From the cell containing the given text, extract its center point as (X, Y) coordinate. 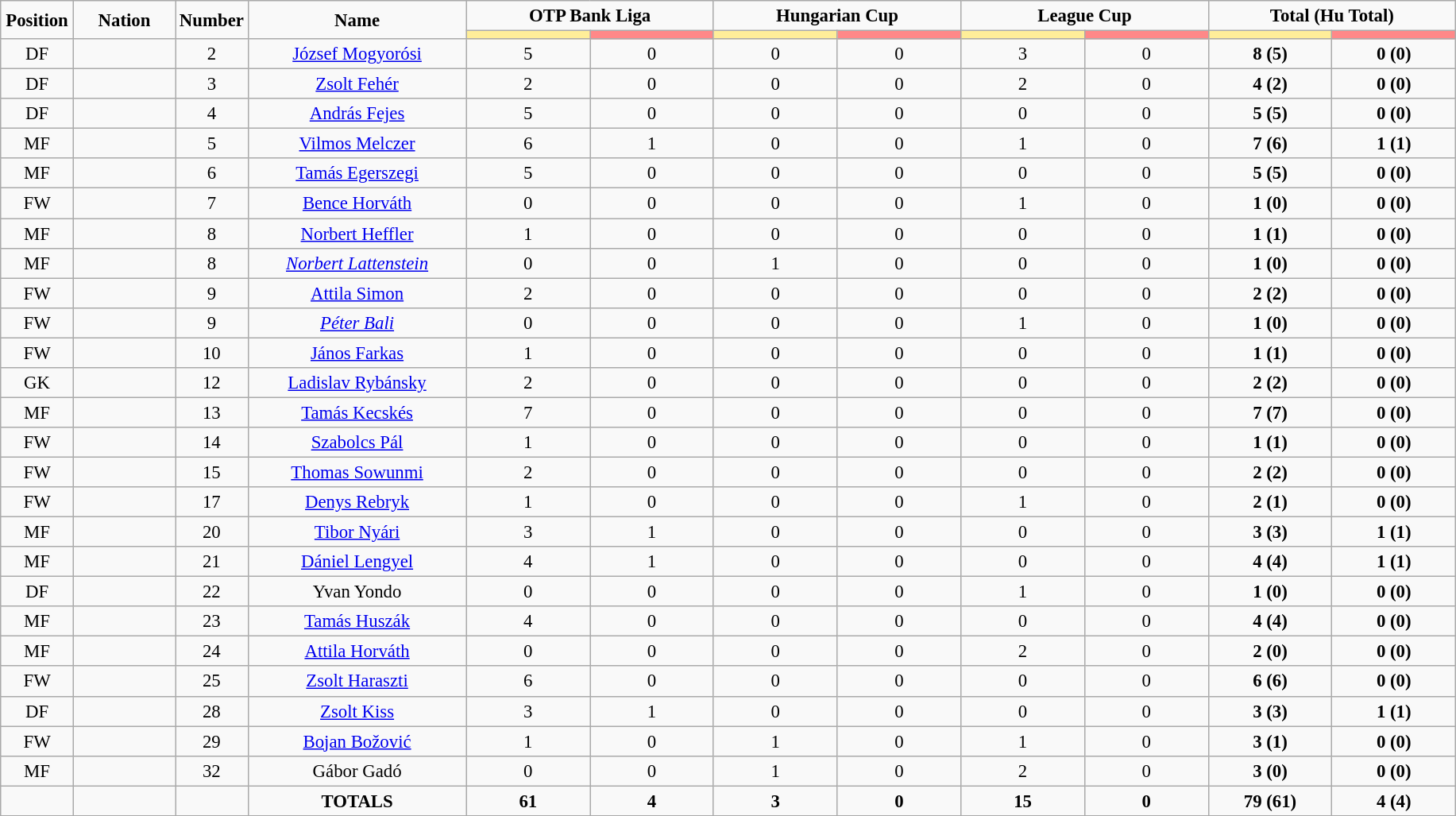
Norbert Heffler (357, 234)
János Farkas (357, 353)
Tamás Kecskés (357, 412)
Attila Horváth (357, 652)
András Fejes (357, 114)
24 (212, 652)
79 (61) (1270, 801)
3 (0) (1270, 771)
Vilmos Melczer (357, 144)
League Cup (1085, 16)
Bojan Božović (357, 741)
TOTALS (357, 801)
Denys Rebryk (357, 502)
32 (212, 771)
23 (212, 621)
29 (212, 741)
2 (0) (1270, 652)
25 (212, 682)
Tamás Huszák (357, 621)
Péter Bali (357, 323)
Hungarian Cup (837, 16)
Zsolt Fehér (357, 84)
4 (2) (1270, 84)
21 (212, 562)
Yvan Yondo (357, 592)
Dániel Lengyel (357, 562)
28 (212, 711)
3 (1) (1270, 741)
Name (357, 20)
GK (37, 383)
Total (Hu Total) (1332, 16)
Gábor Gadó (357, 771)
2 (1) (1270, 502)
Ladislav Rybánsky (357, 383)
Attila Simon (357, 293)
Tibor Nyári (357, 532)
8 (5) (1270, 54)
6 (6) (1270, 682)
17 (212, 502)
Position (37, 20)
Norbert Lattenstein (357, 263)
20 (212, 532)
Nation (124, 20)
Thomas Sowunmi (357, 472)
12 (212, 383)
Zsolt Haraszti (357, 682)
Bence Horváth (357, 203)
OTP Bank Liga (589, 16)
7 (7) (1270, 412)
Tamás Egerszegi (357, 174)
22 (212, 592)
61 (528, 801)
József Mogyorósi (357, 54)
10 (212, 353)
7 (6) (1270, 144)
Szabolcs Pál (357, 443)
13 (212, 412)
Zsolt Kiss (357, 711)
Number (212, 20)
14 (212, 443)
